Return the [X, Y] coordinate for the center point of the cell that contains the specified text.  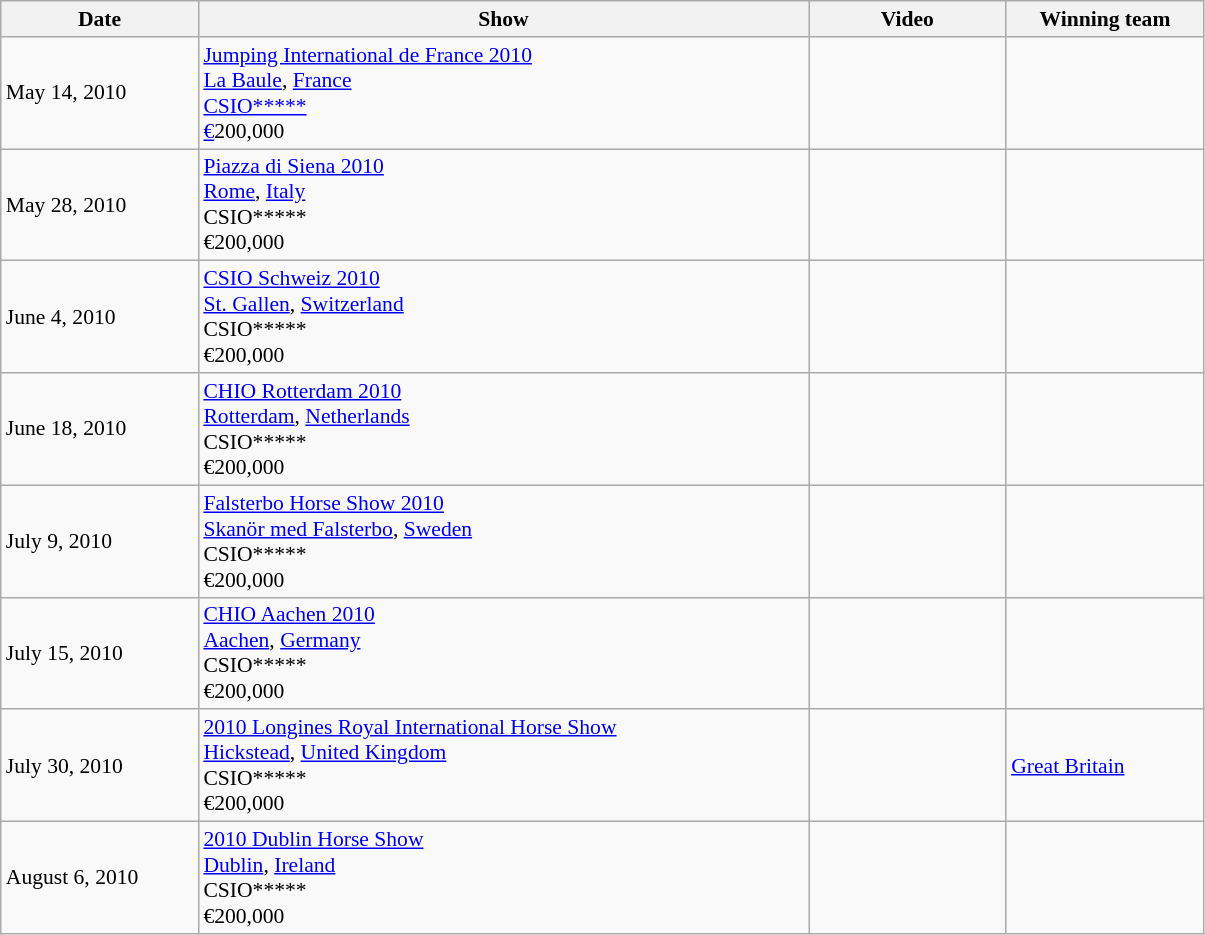
2010 Longines Royal International Horse Show Hickstead, United KingdomCSIO*****€200,000 [503, 766]
CHIO Rotterdam 2010 Rotterdam, NetherlandsCSIO*****€200,000 [503, 429]
June 4, 2010 [100, 317]
Falsterbo Horse Show 2010 Skanör med Falsterbo, SwedenCSIO*****€200,000 [503, 541]
June 18, 2010 [100, 429]
July 15, 2010 [100, 653]
Winning team [1105, 19]
Jumping International de France 2010 La Baule, FranceCSIO*****€200,000 [503, 93]
CSIO Schweiz 2010 St. Gallen, SwitzerlandCSIO*****€200,000 [503, 317]
May 28, 2010 [100, 205]
CHIO Aachen 2010 Aachen, GermanyCSIO*****€200,000 [503, 653]
Date [100, 19]
Video [907, 19]
May 14, 2010 [100, 93]
July 30, 2010 [100, 766]
Piazza di Siena 2010 Rome, ItalyCSIO*****€200,000 [503, 205]
August 6, 2010 [100, 878]
Show [503, 19]
July 9, 2010 [100, 541]
Great Britain [1105, 766]
2010 Dublin Horse Show Dublin, IrelandCSIO*****€200,000 [503, 878]
